Identify which cell holds the provided text, then report its [x, y] central coordinate. 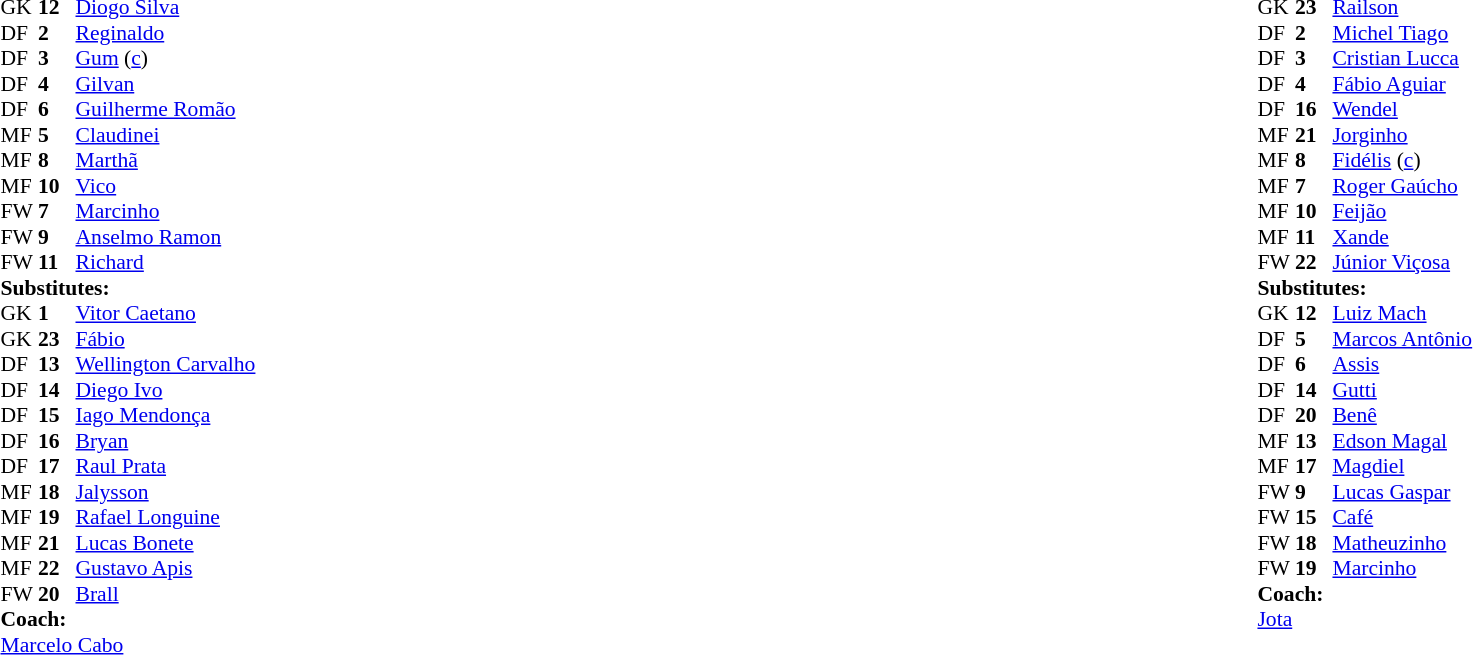
12 [1314, 313]
Xande [1402, 237]
Cristian Lucca [1402, 59]
Benê [1402, 415]
Marthã [166, 161]
Raul Prata [166, 467]
Jorginho [1402, 135]
1 [57, 313]
Feijão [1402, 211]
Fábio Aguiar [1402, 84]
Gustavo Apis [166, 569]
Michel Tiago [1402, 33]
Marcos Antônio [1402, 339]
Richard [166, 263]
Roger Gaúcho [1402, 186]
Magdiel [1402, 467]
Júnior Viçosa [1402, 263]
Matheuzinho [1402, 543]
Café [1402, 517]
Anselmo Ramon [166, 237]
Wendel [1402, 109]
Edson Magal [1402, 441]
Diego Ivo [166, 390]
Iago Mendonça [166, 415]
Gutti [1402, 390]
Fidélis (c) [1402, 161]
Fábio [166, 339]
Jota [1364, 619]
Jalysson [166, 492]
Gum (c) [166, 59]
Reginaldo [166, 33]
Brall [166, 594]
Bryan [166, 441]
Wellington Carvalho [166, 365]
Vico [166, 186]
Guilherme Romão [166, 109]
Claudinei [166, 135]
Rafael Longuine [166, 517]
Gilvan [166, 84]
Lucas Gaspar [1402, 492]
Luiz Mach [1402, 313]
Assis [1402, 365]
23 [57, 339]
Lucas Bonete [166, 543]
Vitor Caetano [166, 313]
